Search for the cell housing the specified text and yield its (X, Y) center coordinate. 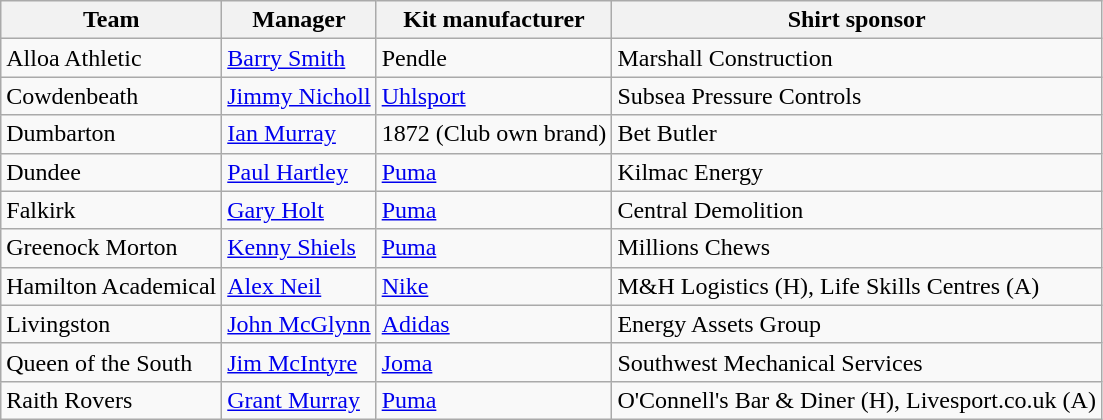
Shirt sponsor (857, 20)
Kit manufacturer (494, 20)
Joma (494, 362)
Central Demolition (857, 210)
Dundee (112, 172)
1872 (Club own brand) (494, 134)
Subsea Pressure Controls (857, 96)
Kenny Shiels (299, 248)
Alex Neil (299, 286)
Grant Murray (299, 400)
Manager (299, 20)
Barry Smith (299, 58)
Energy Assets Group (857, 324)
Millions Chews (857, 248)
Kilmac Energy (857, 172)
Jim McIntyre (299, 362)
Queen of the South (112, 362)
Paul Hartley (299, 172)
Marshall Construction (857, 58)
Pendle (494, 58)
Nike (494, 286)
Hamilton Academical (112, 286)
Alloa Athletic (112, 58)
Raith Rovers (112, 400)
Cowdenbeath (112, 96)
Greenock Morton (112, 248)
John McGlynn (299, 324)
Uhlsport (494, 96)
Ian Murray (299, 134)
Bet Butler (857, 134)
Jimmy Nicholl (299, 96)
Team (112, 20)
Adidas (494, 324)
O'Connell's Bar & Diner (H), Livesport.co.uk (A) (857, 400)
Southwest Mechanical Services (857, 362)
Gary Holt (299, 210)
M&H Logistics (H), Life Skills Centres (A) (857, 286)
Dumbarton (112, 134)
Livingston (112, 324)
Falkirk (112, 210)
